For the text-containing cell, return its midpoint in (x, y) coordinate format. 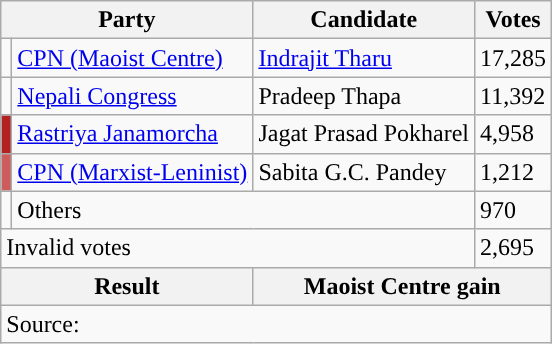
Maoist Centre gain (402, 286)
4,958 (514, 134)
970 (514, 210)
Rastriya Janamorcha (132, 134)
Pradeep Thapa (364, 96)
Nepali Congress (132, 96)
Result (127, 286)
Invalid votes (238, 248)
Indrajit Tharu (364, 58)
17,285 (514, 58)
Jagat Prasad Pokharel (364, 134)
Source: (276, 324)
CPN (Marxist-Leninist) (132, 172)
Party (127, 20)
11,392 (514, 96)
Candidate (364, 20)
CPN (Maoist Centre) (132, 58)
1,212 (514, 172)
Votes (514, 20)
Sabita G.C. Pandey (364, 172)
2,695 (514, 248)
Others (244, 210)
